Scan for the cell matching the given text and deliver its [x, y] coordinate at center. 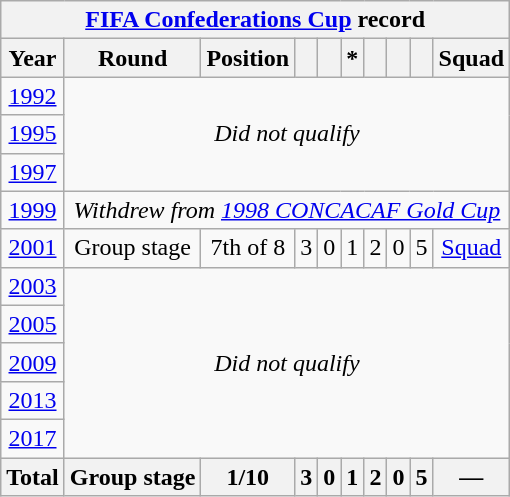
Year [33, 58]
— [471, 477]
Withdrew from 1998 CONCACAF Gold Cup [286, 210]
1992 [33, 96]
1999 [33, 210]
Total [33, 477]
1997 [33, 172]
FIFA Confederations Cup record [256, 20]
Round [132, 58]
* [352, 58]
2003 [33, 286]
2005 [33, 324]
Position [248, 58]
1/10 [248, 477]
2009 [33, 362]
2001 [33, 248]
7th of 8 [248, 248]
2013 [33, 400]
1995 [33, 134]
2017 [33, 438]
